Capture the cell that displays the provided text and extract its (X, Y) central coordinate. 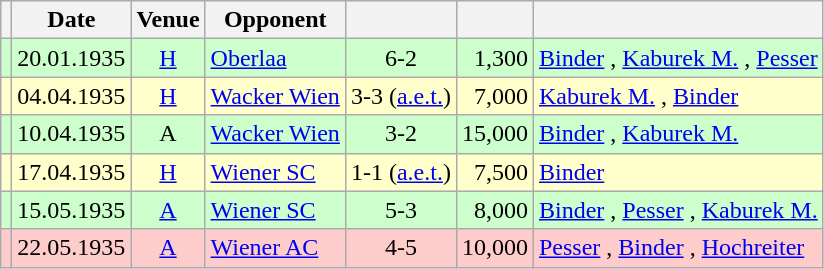
15.05.1935 (72, 210)
3-2 (400, 134)
Oberlaa (275, 58)
Binder , Kaburek M. (678, 134)
10.04.1935 (72, 134)
1-1 (a.e.t.) (400, 172)
15,000 (494, 134)
Opponent (275, 20)
Binder (678, 172)
1,300 (494, 58)
Date (72, 20)
Venue (168, 20)
10,000 (494, 248)
Kaburek M. , Binder (678, 96)
4-5 (400, 248)
Binder , Pesser , Kaburek M. (678, 210)
3-3 (a.e.t.) (400, 96)
5-3 (400, 210)
20.01.1935 (72, 58)
7,000 (494, 96)
Wiener AC (275, 248)
6-2 (400, 58)
04.04.1935 (72, 96)
8,000 (494, 210)
17.04.1935 (72, 172)
Pesser , Binder , Hochreiter (678, 248)
22.05.1935 (72, 248)
7,500 (494, 172)
Binder , Kaburek M. , Pesser (678, 58)
